Pinpoint the cell where the given text exists, returning its [x, y] midpoint coordinate. 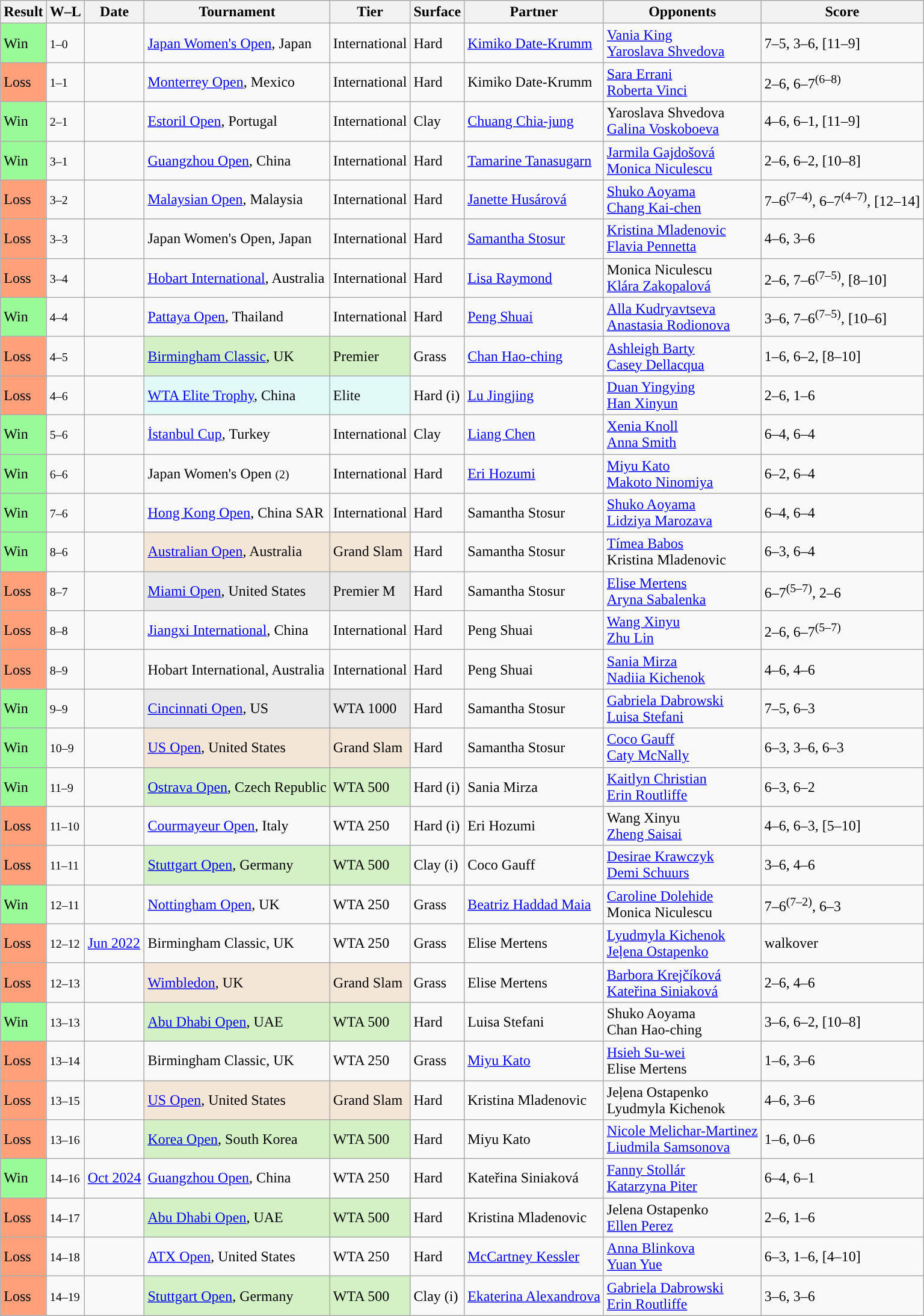
Shuko Aoyama Chan Hao-ching [682, 1022]
11–9 [65, 787]
Sania Mirza Nadiia Kichenok [682, 669]
2–6, 6–7(6–8) [842, 82]
Lisa Raymond [534, 278]
Luisa Stefani [534, 1022]
Lyudmyla Kichenok Jeļena Ostapenko [682, 944]
13–13 [65, 1022]
Australian Open, Australia [237, 552]
6–3, 1–6, [4–10] [842, 1256]
Chan Hao-ching [534, 356]
7–5, 6–3 [842, 709]
4–6, 4–6 [842, 669]
Desirae Krawczyk Demi Schuurs [682, 865]
Malaysian Open, Malaysia [237, 200]
Sania Mirza [534, 787]
Coco Gauff Caty McNally [682, 747]
3–4 [65, 278]
Miyu Kato Makoto Ninomiya [682, 473]
walkover [842, 944]
6–3, 6–2 [842, 787]
7–6(7–2), 6–3 [842, 904]
Hsieh Su-wei Elise Mertens [682, 1060]
6–3, 6–4 [842, 552]
Shuko Aoyama Lidziya Marozava [682, 513]
5–6 [65, 434]
2–6, 6–2, [10–8] [842, 160]
2–6, 7–6(7–5), [8–10] [842, 278]
Surface [437, 12]
WTA 1000 [370, 709]
Coco Gauff [534, 865]
Shuko Aoyama Chang Kai-chen [682, 200]
Fanny Stollár Katarzyna Piter [682, 1178]
Premier [370, 356]
WTA Elite Trophy, China [237, 395]
11–11 [65, 865]
Jarmila Gajdošová Monica Niculescu [682, 160]
Monica Niculescu Klára Zakopalová [682, 278]
Gabriela Dabrowski Luisa Stefani [682, 709]
Cincinnati Open, US [237, 709]
2–1 [65, 122]
1–6, 6–2, [8–10] [842, 356]
Jeļena Ostapenko Lyudmyla Kichenok [682, 1100]
Estoril Open, Portugal [237, 122]
1–6, 3–6 [842, 1060]
Premier M [370, 591]
Wimbledon, UK [237, 982]
Anna Blinkova Yuan Yue [682, 1256]
7–6 [65, 513]
Beatriz Haddad Maia [534, 904]
14–17 [65, 1218]
Ashleigh Barty Casey Dellacqua [682, 356]
4–6, 6–1, [11–9] [842, 122]
14–16 [65, 1178]
12–13 [65, 982]
6–3, 3–6, 6–3 [842, 747]
Elite [370, 395]
Liang Chen [534, 434]
4–6 [65, 395]
Kaitlyn Christian Erin Routliffe [682, 787]
3–6, 6–2, [10–8] [842, 1022]
Elise Mertens Aryna Sabalenka [682, 591]
11–10 [65, 826]
Monterrey Open, Mexico [237, 82]
Lu Jingjing [534, 395]
10–9 [65, 747]
9–9 [65, 709]
6–7(5–7), 2–6 [842, 591]
3–6, 7–6(7–5), [10–6] [842, 317]
Courmayeur Open, Italy [237, 826]
13–16 [65, 1140]
13–14 [65, 1060]
Chuang Chia-jung [534, 122]
4–6, 6–3, [5–10] [842, 826]
6–4, 6–1 [842, 1178]
4–5 [65, 356]
13–15 [65, 1100]
Date [114, 12]
Nottingham Open, UK [237, 904]
Miami Open, United States [237, 591]
2–6, 6–7(5–7) [842, 631]
3–2 [65, 200]
Ostrava Open, Czech Republic [237, 787]
Wang Xinyu Zhu Lin [682, 631]
Pattaya Open, Thailand [237, 317]
Tímea Babos Kristina Mladenovic [682, 552]
Jun 2022 [114, 944]
Hong Kong Open, China SAR [237, 513]
Barbora Krejčíková Kateřina Siniaková [682, 982]
Result [23, 12]
Vania King Yaroslava Shvedova [682, 43]
Xenia Knoll Anna Smith [682, 434]
Ekaterina Alexandrova [534, 1296]
8–8 [65, 631]
W–L [65, 12]
1–1 [65, 82]
7–6(7–4), 6–7(4–7), [12–14] [842, 200]
Korea Open, South Korea [237, 1140]
Kristina Mladenovic Flavia Pennetta [682, 238]
Score [842, 12]
Alla Kudryavtseva Anastasia Rodionova [682, 317]
7–5, 3–6, [11–9] [842, 43]
6–6 [65, 473]
Japan Women's Open (2) [237, 473]
Gabriela Dabrowski Erin Routliffe [682, 1296]
8–7 [65, 591]
Sara Errani Roberta Vinci [682, 82]
14–19 [65, 1296]
Jiangxi International, China [237, 631]
1–6, 0–6 [842, 1140]
McCartney Kessler [534, 1256]
Oct 2024 [114, 1178]
1–0 [65, 43]
Jelena Ostapenko Ellen Perez [682, 1218]
3–3 [65, 238]
3–1 [65, 160]
14–18 [65, 1256]
Nicole Melichar-Martinez Liudmila Samsonova [682, 1140]
İstanbul Cup, Turkey [237, 434]
12–11 [65, 904]
Wang Xinyu Zheng Saisai [682, 826]
8–6 [65, 552]
Opponents [682, 12]
2–6, 4–6 [842, 982]
3–6, 3–6 [842, 1296]
6–2, 6–4 [842, 473]
3–6, 4–6 [842, 865]
Partner [534, 12]
8–9 [65, 669]
Janette Husárová [534, 200]
Tournament [237, 12]
Duan Yingying Han Xinyun [682, 395]
ATX Open, United States [237, 1256]
12–12 [65, 944]
Yaroslava Shvedova Galina Voskoboeva [682, 122]
4–4 [65, 317]
Kateřina Siniaková [534, 1178]
Caroline Dolehide Monica Niculescu [682, 904]
Tier [370, 12]
Tamarine Tanasugarn [534, 160]
